Locate the cell with the specified text and output its (X, Y) center coordinate. 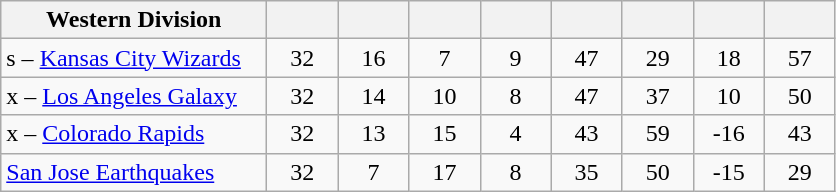
9 (516, 58)
35 (586, 172)
59 (658, 134)
s – Kansas City Wizards (134, 58)
17 (444, 172)
37 (658, 96)
-15 (728, 172)
Western Division (134, 20)
14 (374, 96)
13 (374, 134)
San Jose Earthquakes (134, 172)
16 (374, 58)
x – Colorado Rapids (134, 134)
57 (800, 58)
x – Los Angeles Galaxy (134, 96)
18 (728, 58)
-16 (728, 134)
4 (516, 134)
15 (444, 134)
